Return (X, Y) of the center of cell containing provided text 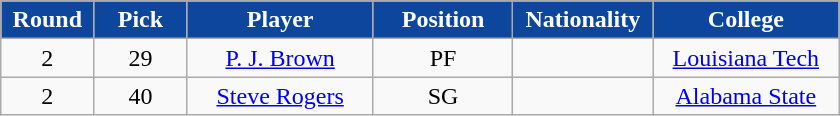
Nationality (583, 20)
College (746, 20)
Pick (140, 20)
Round (48, 20)
PF (443, 58)
Steve Rogers (280, 96)
P. J. Brown (280, 58)
Alabama State (746, 96)
40 (140, 96)
29 (140, 58)
Player (280, 20)
Louisiana Tech (746, 58)
Position (443, 20)
SG (443, 96)
